Identify which cell holds the provided text, then report its [x, y] central coordinate. 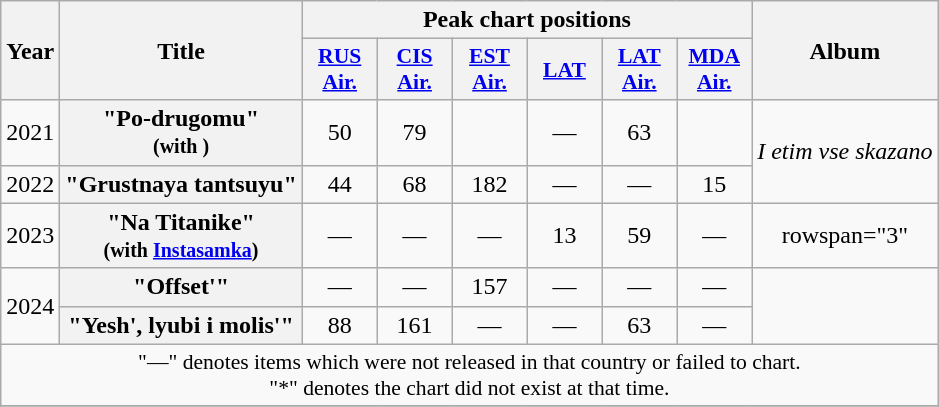
RUSAir. [340, 70]
50 [340, 132]
59 [640, 236]
"Po-drugomu"(with ) [181, 132]
2022 [30, 184]
15 [714, 184]
79 [414, 132]
"—" denotes items which were not released in that country or failed to chart."*" denotes the chart did not exist at that time. [470, 374]
44 [340, 184]
CISAir. [414, 70]
"Offset'" [181, 287]
LAT [564, 70]
MDAAir. [714, 70]
Peak chart positions [526, 20]
68 [414, 184]
"Yesh', lyubi i molis'" [181, 325]
"Grustnaya tantsuyu" [181, 184]
"Na Titanike"(with Instasamka) [181, 236]
13 [564, 236]
182 [490, 184]
LATAir. [640, 70]
2021 [30, 132]
ESTAir. [490, 70]
157 [490, 287]
2023 [30, 236]
Title [181, 50]
2024 [30, 306]
rowspan="3" [845, 236]
Album [845, 50]
I etim vse skazano [845, 152]
161 [414, 325]
Year [30, 50]
88 [340, 325]
